Return the [x, y] coordinate for the center point of the cell that contains the specified text.  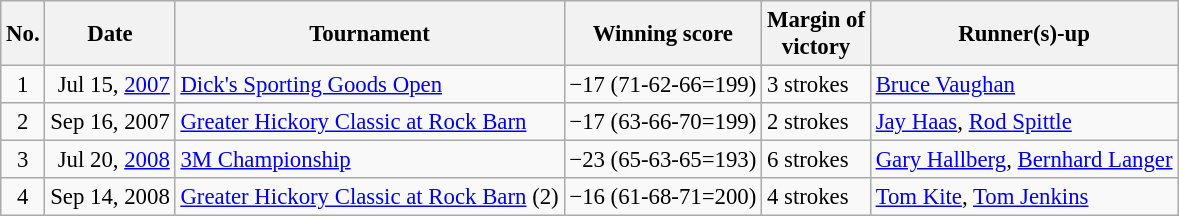
Jul 15, 2007 [110, 85]
3M Championship [370, 160]
Tom Kite, Tom Jenkins [1024, 197]
Jay Haas, Rod Spittle [1024, 122]
Margin ofvictory [816, 34]
−16 (61-68-71=200) [663, 197]
Sep 16, 2007 [110, 122]
−23 (65-63-65=193) [663, 160]
4 strokes [816, 197]
1 [23, 85]
−17 (71-62-66=199) [663, 85]
Runner(s)-up [1024, 34]
Bruce Vaughan [1024, 85]
Winning score [663, 34]
Sep 14, 2008 [110, 197]
4 [23, 197]
3 [23, 160]
Date [110, 34]
Tournament [370, 34]
Dick's Sporting Goods Open [370, 85]
Greater Hickory Classic at Rock Barn [370, 122]
2 strokes [816, 122]
No. [23, 34]
3 strokes [816, 85]
2 [23, 122]
6 strokes [816, 160]
−17 (63-66-70=199) [663, 122]
Jul 20, 2008 [110, 160]
Greater Hickory Classic at Rock Barn (2) [370, 197]
Gary Hallberg, Bernhard Langer [1024, 160]
